Find where the given text appears and provide that cell's center as [X, Y] coordinate. 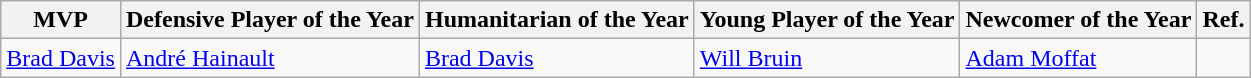
Adam Moffat [1078, 58]
Will Bruin [827, 58]
Defensive Player of the Year [270, 20]
Newcomer of the Year [1078, 20]
MVP [61, 20]
Ref. [1224, 20]
André Hainault [270, 58]
Young Player of the Year [827, 20]
Humanitarian of the Year [556, 20]
